Pinpoint the cell where the given text exists, returning its [x, y] midpoint coordinate. 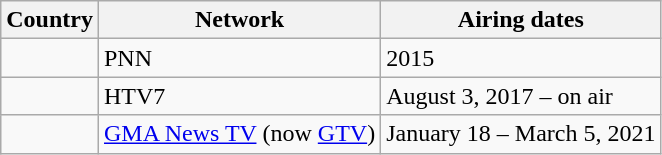
GMA News TV (now GTV) [239, 134]
Country [50, 20]
PNN [239, 58]
August 3, 2017 – on air [521, 96]
Network [239, 20]
Airing dates [521, 20]
HTV7 [239, 96]
2015 [521, 58]
January 18 – March 5, 2021 [521, 134]
